Pinpoint the cell where the given text exists, returning its [x, y] midpoint coordinate. 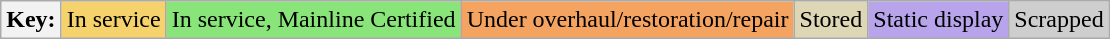
In service [114, 20]
In service, Mainline Certified [314, 20]
Stored [831, 20]
Key: [31, 20]
Under overhaul/restoration/repair [628, 20]
Static display [938, 20]
Scrapped [1059, 20]
